Output the (X, Y) coordinate of the center of the cell containing the given text.  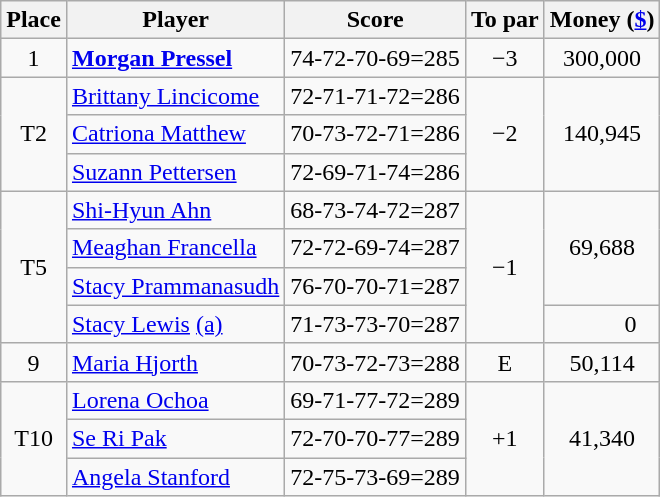
72-72-69-74=287 (376, 248)
Suzann Pettersen (175, 172)
−2 (504, 134)
Meaghan Francella (175, 248)
Stacy Lewis (a) (175, 324)
To par (504, 20)
9 (34, 362)
Se Ri Pak (175, 438)
Money ($) (602, 20)
69,688 (602, 248)
E (504, 362)
Catriona Matthew (175, 134)
Score (376, 20)
Brittany Lincicome (175, 96)
71-73-73-70=287 (376, 324)
1 (34, 58)
50,114 (602, 362)
72-75-73-69=289 (376, 477)
140,945 (602, 134)
70-73-72-71=286 (376, 134)
Stacy Prammanasudh (175, 286)
−3 (504, 58)
Maria Hjorth (175, 362)
74-72-70-69=285 (376, 58)
T10 (34, 438)
70-73-72-73=288 (376, 362)
T2 (34, 134)
−1 (504, 267)
72-71-71-72=286 (376, 96)
Player (175, 20)
68-73-74-72=287 (376, 210)
69-71-77-72=289 (376, 400)
Shi-Hyun Ahn (175, 210)
Place (34, 20)
41,340 (602, 438)
Angela Stanford (175, 477)
0 (602, 324)
76-70-70-71=287 (376, 286)
300,000 (602, 58)
Morgan Pressel (175, 58)
72-70-70-77=289 (376, 438)
72-69-71-74=286 (376, 172)
T5 (34, 267)
+1 (504, 438)
Lorena Ochoa (175, 400)
